Pinpoint the cell where the given text exists, returning its (X, Y) midpoint coordinate. 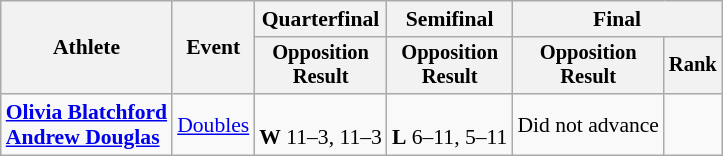
Did not advance (588, 124)
Quarterfinal (320, 19)
W 11–3, 11–3 (320, 124)
L 6–11, 5–11 (450, 124)
Rank (693, 66)
Athlete (86, 48)
Doubles (213, 124)
Final (616, 19)
Semifinal (450, 19)
Olivia BlatchfordAndrew Douglas (86, 124)
Event (213, 48)
